For the text-containing cell, return its midpoint in (x, y) coordinate format. 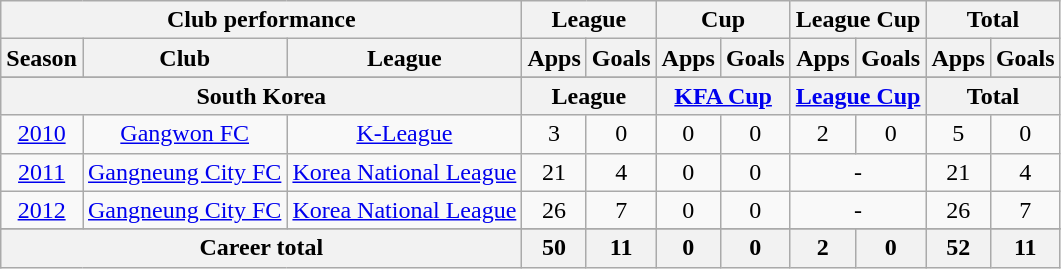
Career total (262, 248)
5 (958, 134)
K-League (404, 134)
50 (554, 248)
Cup (723, 20)
2010 (42, 134)
South Korea (262, 96)
2012 (42, 210)
Season (42, 58)
52 (958, 248)
Gangwon FC (184, 134)
KFA Cup (723, 96)
3 (554, 134)
Club (184, 58)
2011 (42, 172)
Club performance (262, 20)
